Output the [x, y] coordinate of the center of the cell containing the given text.  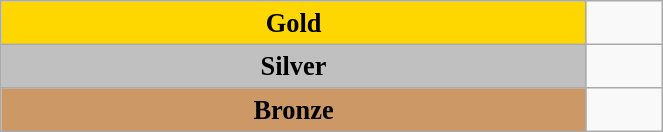
Bronze [294, 109]
Gold [294, 22]
Silver [294, 66]
